Capture the cell that displays the provided text and extract its [x, y] central coordinate. 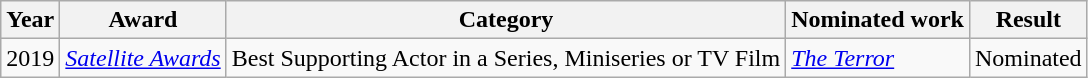
Nominated [1028, 58]
Category [506, 20]
Satellite Awards [143, 58]
Nominated work [878, 20]
2019 [30, 58]
The Terror [878, 58]
Best Supporting Actor in a Series, Miniseries or TV Film [506, 58]
Award [143, 20]
Result [1028, 20]
Year [30, 20]
